Detect which cell encompasses the target text, then output its (X, Y) center coordinate. 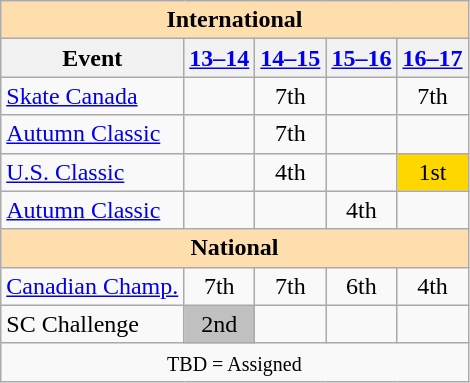
Skate Canada (92, 96)
U.S. Classic (92, 172)
16–17 (432, 58)
2nd (220, 324)
TBD = Assigned (234, 362)
Canadian Champ. (92, 286)
National (234, 248)
6th (362, 286)
15–16 (362, 58)
1st (432, 172)
14–15 (290, 58)
13–14 (220, 58)
SC Challenge (92, 324)
International (234, 20)
Event (92, 58)
